Detect which cell encompasses the target text, then output its [X, Y] center coordinate. 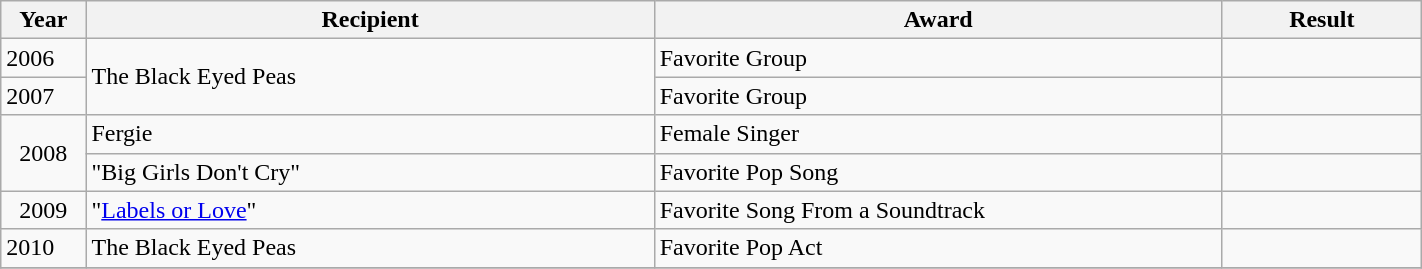
"Labels or Love" [370, 210]
2007 [44, 96]
Recipient [370, 20]
Favorite Pop Song [938, 172]
Female Singer [938, 134]
Result [1322, 20]
Award [938, 20]
2009 [44, 210]
2010 [44, 248]
2008 [44, 153]
Year [44, 20]
Favorite Pop Act [938, 248]
"Big Girls Don't Cry" [370, 172]
2006 [44, 58]
Favorite Song From a Soundtrack [938, 210]
Fergie [370, 134]
